Determine the (X, Y) coordinate at the center of the cell enclosing the given text.  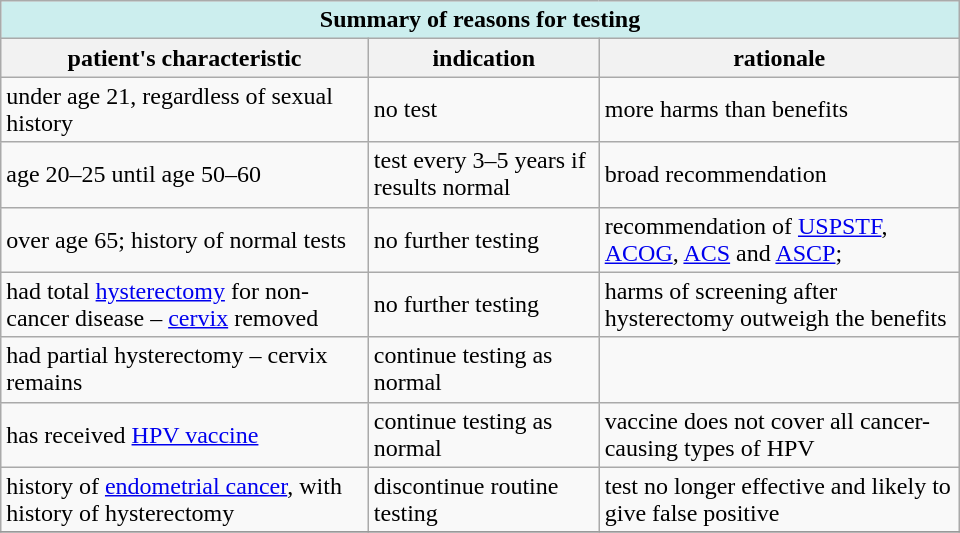
has received HPV vaccine (185, 434)
had total hysterectomy for non-cancer disease – cervix removed (185, 304)
discontinue routine testing (484, 500)
no test (484, 110)
age 20–25 until age 50–60 (185, 174)
rationale (779, 58)
more harms than benefits (779, 110)
had partial hysterectomy – cervix remains (185, 370)
indication (484, 58)
over age 65; history of normal tests (185, 240)
test no longer effective and likely to give false positive (779, 500)
broad recommendation (779, 174)
history of endometrial cancer, with history of hysterectomy (185, 500)
Summary of reasons for testing (480, 20)
vaccine does not cover all cancer-causing types of HPV (779, 434)
harms of screening after hysterectomy outweigh the benefits (779, 304)
test every 3–5 years if results normal (484, 174)
recommendation of USPSTF, ACOG, ACS and ASCP; (779, 240)
patient's characteristic (185, 58)
under age 21, regardless of sexual history (185, 110)
